Find where the given text appears and provide that cell's center as (X, Y) coordinate. 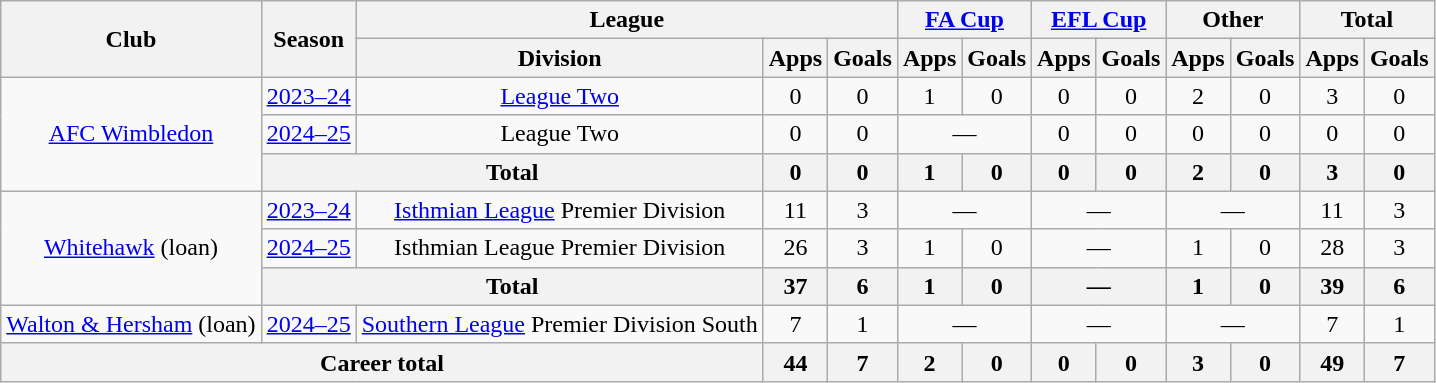
Whitehawk (loan) (131, 248)
28 (1332, 248)
49 (1332, 362)
AFC Wimbledon (131, 134)
Walton & Hersham (loan) (131, 324)
Career total (382, 362)
League (626, 20)
Season (308, 39)
37 (795, 286)
FA Cup (964, 20)
Club (131, 39)
39 (1332, 286)
Other (1233, 20)
Southern League Premier Division South (560, 324)
44 (795, 362)
26 (795, 248)
EFL Cup (1099, 20)
Division (560, 58)
